Detect which cell encompasses the target text, then output its (X, Y) center coordinate. 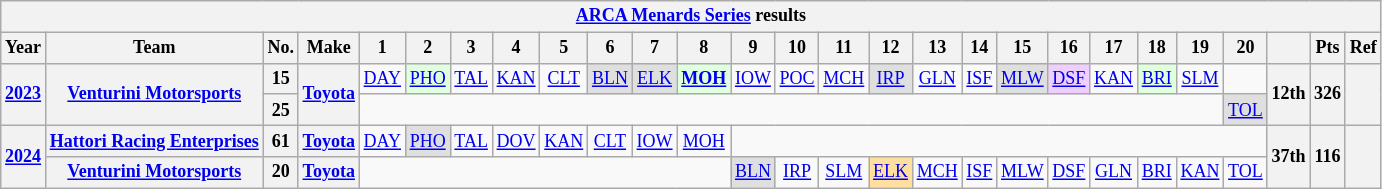
1 (382, 48)
14 (980, 48)
Year (24, 48)
25 (280, 110)
19 (1200, 48)
ARCA Menards Series results (691, 16)
Team (154, 48)
2 (428, 48)
6 (610, 48)
POC (797, 78)
3 (471, 48)
18 (1156, 48)
5 (564, 48)
Ref (1363, 48)
8 (704, 48)
2024 (24, 156)
11 (844, 48)
61 (280, 140)
12 (891, 48)
2023 (24, 94)
16 (1069, 48)
13 (937, 48)
No. (280, 48)
12th (1288, 94)
326 (1328, 94)
Hattori Racing Enterprises (154, 140)
Pts (1328, 48)
7 (654, 48)
4 (516, 48)
9 (754, 48)
DOV (516, 140)
37th (1288, 156)
116 (1328, 156)
10 (797, 48)
17 (1114, 48)
Make (328, 48)
